Detect which cell encompasses the target text, then output its [X, Y] center coordinate. 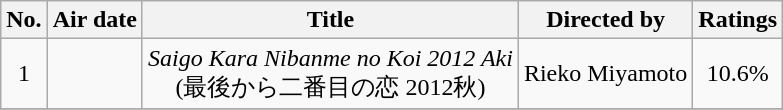
10.6% [738, 74]
Title [330, 20]
1 [24, 74]
Ratings [738, 20]
Rieko Miyamoto [605, 74]
Saigo Kara Nibanme no Koi 2012 Aki (最後から二番目の恋 2012秋) [330, 74]
Air date [94, 20]
No. [24, 20]
Directed by [605, 20]
